Determine the [X, Y] coordinate at the center of the cell enclosing the given text.  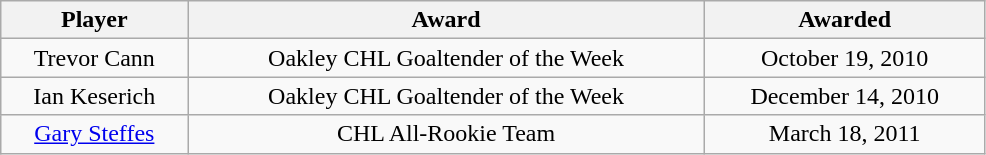
Trevor Cann [94, 58]
Award [446, 20]
Ian Keserich [94, 96]
March 18, 2011 [844, 134]
Player [94, 20]
Gary Steffes [94, 134]
December 14, 2010 [844, 96]
October 19, 2010 [844, 58]
CHL All-Rookie Team [446, 134]
Awarded [844, 20]
